From the cell containing the given text, extract its center point as [x, y] coordinate. 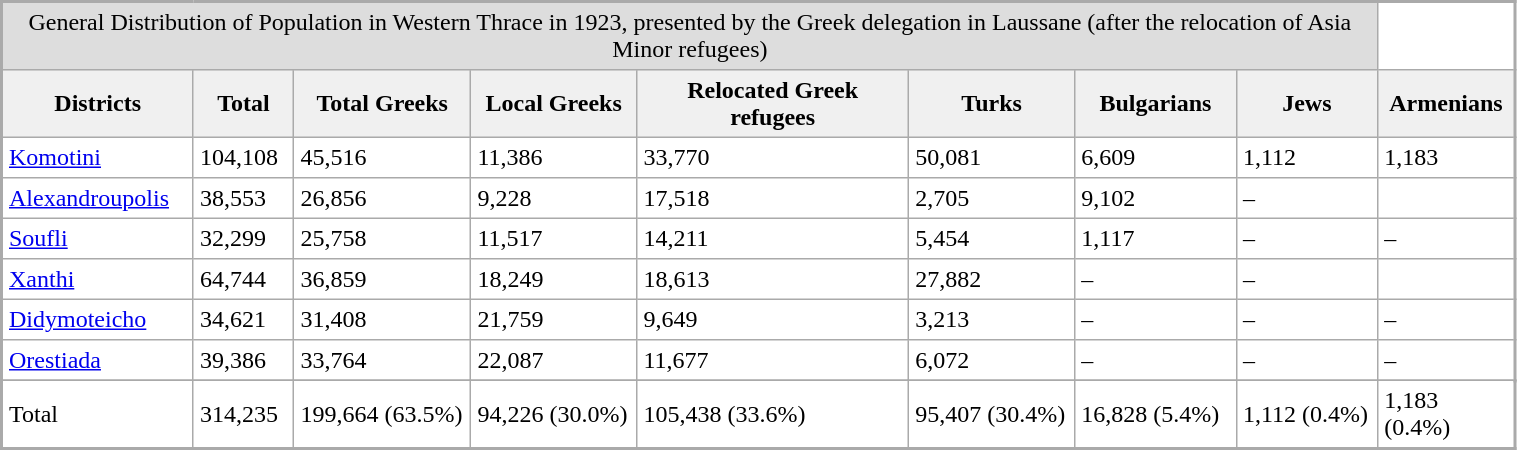
Districts [98, 104]
105,438 (33.6%) [773, 414]
1,183 [1446, 157]
14,211 [773, 238]
1,183 (0.4%) [1446, 414]
314,235 [244, 414]
21,759 [554, 319]
Alexandroupolis [98, 198]
38,553 [244, 198]
39,386 [244, 360]
104,108 [244, 157]
31,408 [382, 319]
Total Greeks [382, 104]
Xanthi [98, 279]
199,664 (63.5%) [382, 414]
9,228 [554, 198]
27,882 [992, 279]
95,407 (30.4%) [992, 414]
Orestiada [98, 360]
18,249 [554, 279]
34,621 [244, 319]
6,609 [1156, 157]
32,299 [244, 238]
Jews [1306, 104]
9,649 [773, 319]
11,386 [554, 157]
9,102 [1156, 198]
Armenians [1446, 104]
45,516 [382, 157]
33,764 [382, 360]
11,517 [554, 238]
50,081 [992, 157]
1,112 [1306, 157]
Bulgarians [1156, 104]
17,518 [773, 198]
2,705 [992, 198]
26,856 [382, 198]
Relocated Greek refugees [773, 104]
22,087 [554, 360]
5,454 [992, 238]
94,226 (30.0%) [554, 414]
64,744 [244, 279]
3,213 [992, 319]
1,117 [1156, 238]
16,828 (5.4%) [1156, 414]
33,770 [773, 157]
Komotini [98, 157]
6,072 [992, 360]
Local Greeks [554, 104]
11,677 [773, 360]
36,859 [382, 279]
Didymoteicho [98, 319]
Soufli [98, 238]
Turks [992, 104]
25,758 [382, 238]
18,613 [773, 279]
1,112 (0.4%) [1306, 414]
